Return [x, y] of the center of cell containing provided text 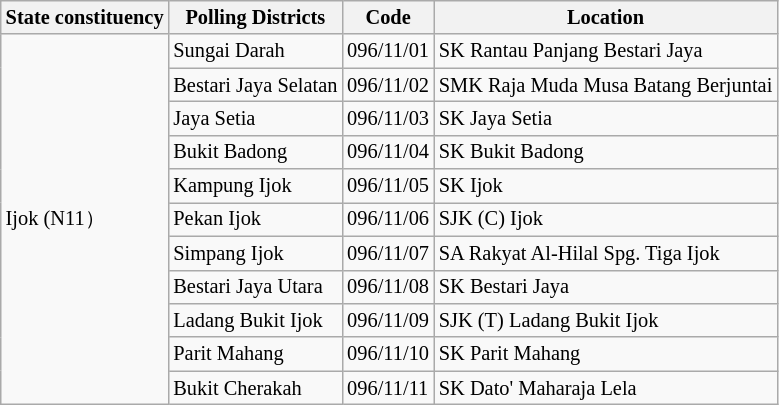
SK Dato' Maharaja Lela [606, 388]
Ijok (N11） [85, 219]
096/11/09 [388, 320]
096/11/01 [388, 51]
Kampung Ijok [255, 186]
SMK Raja Muda Musa Batang Berjuntai [606, 85]
096/11/10 [388, 354]
Location [606, 17]
Bukit Badong [255, 152]
SK Parit Mahang [606, 354]
State constituency [85, 17]
SJK (C) Ijok [606, 219]
SK Jaya Setia [606, 118]
Code [388, 17]
SK Rantau Panjang Bestari Jaya [606, 51]
SA Rakyat Al-Hilal Spg. Tiga Ijok [606, 253]
Parit Mahang [255, 354]
096/11/08 [388, 287]
096/11/04 [388, 152]
SJK (T) Ladang Bukit Ijok [606, 320]
SK Ijok [606, 186]
SK Bukit Badong [606, 152]
Jaya Setia [255, 118]
Bestari Jaya Utara [255, 287]
Polling Districts [255, 17]
096/11/07 [388, 253]
Pekan Ijok [255, 219]
Bestari Jaya Selatan [255, 85]
096/11/03 [388, 118]
Bukit Cherakah [255, 388]
Ladang Bukit Ijok [255, 320]
Simpang Ijok [255, 253]
SK Bestari Jaya [606, 287]
Sungai Darah [255, 51]
096/11/06 [388, 219]
096/11/02 [388, 85]
096/11/11 [388, 388]
096/11/05 [388, 186]
